Pinpoint the cell where the given text exists, returning its (X, Y) midpoint coordinate. 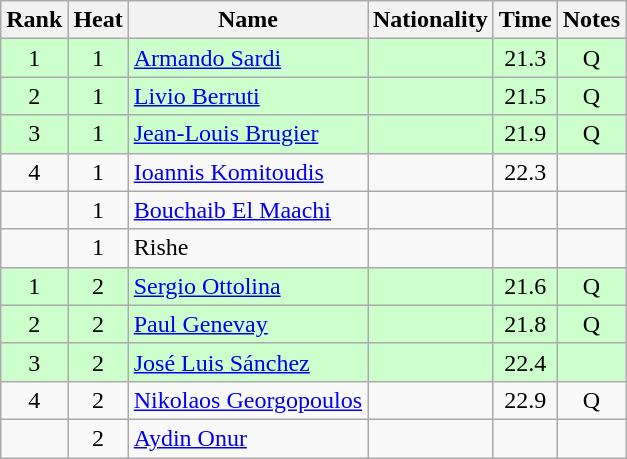
Armando Sardi (248, 58)
Rishe (248, 248)
Nikolaos Georgopoulos (248, 400)
Aydin Onur (248, 438)
Time (525, 20)
22.9 (525, 400)
Sergio Ottolina (248, 286)
Paul Genevay (248, 324)
Bouchaib El Maachi (248, 210)
22.3 (525, 172)
Ioannis Komitoudis (248, 172)
Rank (34, 20)
21.3 (525, 58)
Nationality (431, 20)
22.4 (525, 362)
Jean-Louis Brugier (248, 134)
Heat (98, 20)
Name (248, 20)
21.5 (525, 96)
Livio Berruti (248, 96)
José Luis Sánchez (248, 362)
21.6 (525, 286)
Notes (591, 20)
21.8 (525, 324)
21.9 (525, 134)
